Detect which cell encompasses the target text, then output its [X, Y] center coordinate. 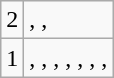
, , , , , , , [68, 58]
1 [12, 58]
2 [12, 20]
, , [68, 20]
